Provide the [x, y] coordinate of the cell's center where the given text is located.  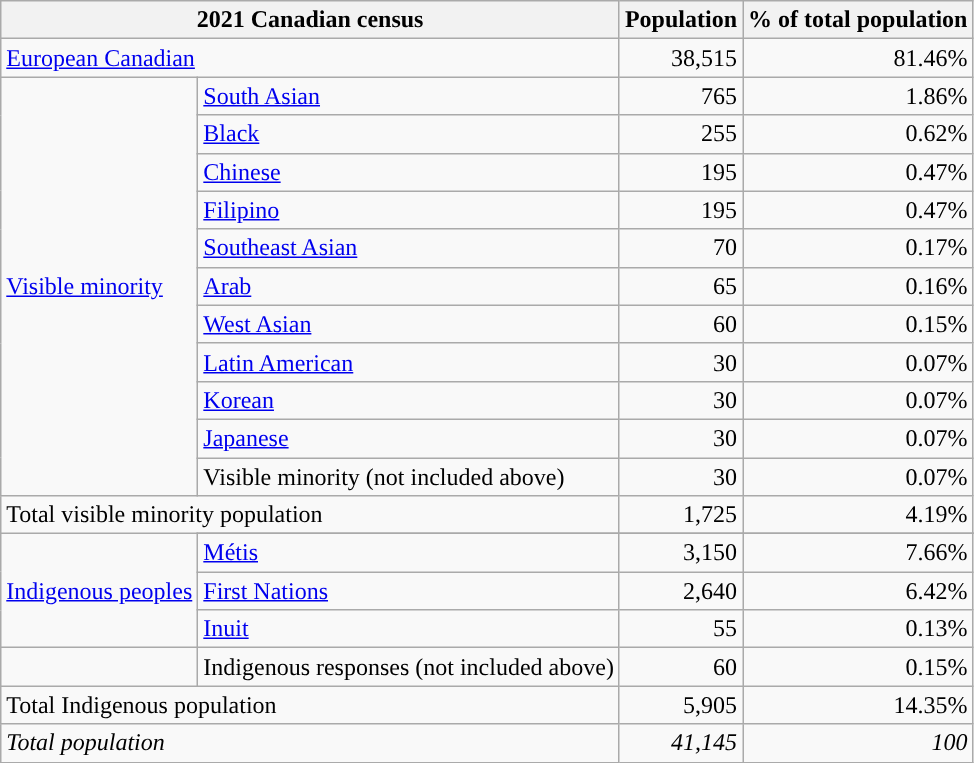
70 [680, 248]
% of total population [858, 20]
Chinese [409, 172]
Indigenous peoples [100, 591]
0.13% [858, 629]
2021 Canadian census [310, 20]
Latin American [409, 362]
First Nations [409, 591]
West Asian [409, 324]
Black [409, 134]
1.86% [858, 96]
Total visible minority population [310, 515]
100 [858, 743]
0.16% [858, 286]
Population [680, 20]
Indigenous responses (not included above) [409, 667]
Visible minority (not included above) [409, 477]
Total Indigenous population [310, 705]
55 [680, 629]
Métis [409, 553]
2,640 [680, 591]
41,145 [680, 743]
14.35% [858, 705]
Arab [409, 286]
0.62% [858, 134]
1,725 [680, 515]
5,905 [680, 705]
0.17% [858, 248]
65 [680, 286]
Korean [409, 400]
Visible minority [100, 286]
South Asian [409, 96]
38,515 [680, 58]
255 [680, 134]
765 [680, 96]
Japanese [409, 438]
81.46% [858, 58]
European Canadian [310, 58]
7.66% [858, 553]
3,150 [680, 553]
Inuit [409, 629]
Filipino [409, 210]
Southeast Asian [409, 248]
6.42% [858, 591]
Total population [310, 743]
4.19% [858, 515]
